Find where the given text appears and provide that cell's center as (X, Y) coordinate. 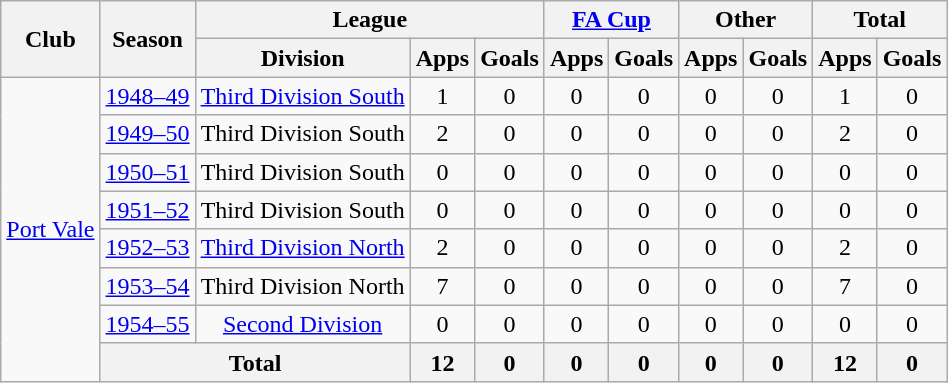
League (370, 20)
FA Cup (611, 20)
1950–51 (148, 172)
Season (148, 39)
Club (50, 39)
Division (302, 58)
1953–54 (148, 286)
Other (746, 20)
1952–53 (148, 248)
1948–49 (148, 96)
1954–55 (148, 324)
1949–50 (148, 134)
Port Vale (50, 229)
1951–52 (148, 210)
Second Division (302, 324)
